Pinpoint the cell where the given text exists, returning its (x, y) midpoint coordinate. 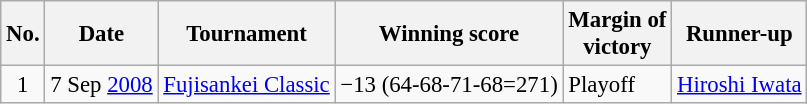
−13 (64-68-71-68=271) (449, 85)
1 (23, 85)
Playoff (618, 85)
7 Sep 2008 (102, 85)
No. (23, 34)
Fujisankei Classic (246, 85)
Tournament (246, 34)
Winning score (449, 34)
Hiroshi Iwata (740, 85)
Runner-up (740, 34)
Margin ofvictory (618, 34)
Date (102, 34)
